From the cell containing the given text, extract its center point as [x, y] coordinate. 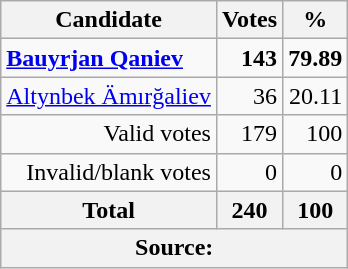
Altynbek Ämırğaliev [109, 96]
36 [249, 96]
Invalid/blank votes [109, 172]
% [316, 20]
143 [249, 58]
240 [249, 210]
Source: [174, 248]
Bauyrjan Qaniev [109, 58]
Total [109, 210]
Valid votes [109, 134]
Votes [249, 20]
Candidate [109, 20]
79.89 [316, 58]
179 [249, 134]
20.11 [316, 96]
